Scan for the cell matching the given text and deliver its [X, Y] coordinate at center. 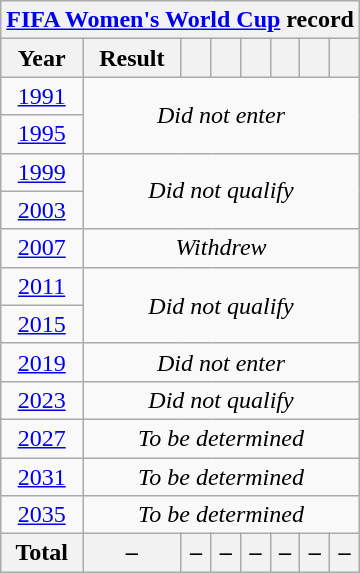
2035 [42, 515]
2007 [42, 248]
FIFA Women's World Cup record [180, 20]
2023 [42, 400]
1999 [42, 172]
2031 [42, 477]
1991 [42, 96]
Total [42, 553]
2019 [42, 362]
Withdrew [222, 248]
2003 [42, 210]
1995 [42, 134]
2011 [42, 286]
Year [42, 58]
2015 [42, 324]
2027 [42, 438]
Result [132, 58]
